Return (x, y) of the center of cell containing provided text 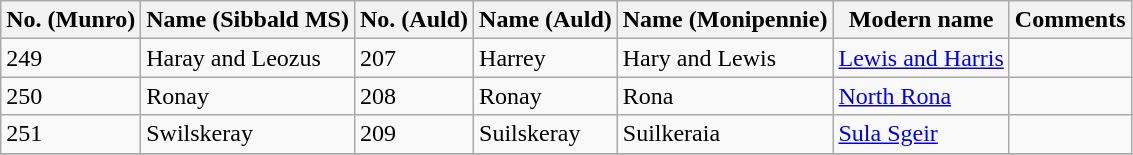
North Rona (921, 96)
Sula Sgeir (921, 134)
Modern name (921, 20)
207 (414, 58)
Name (Auld) (546, 20)
No. (Auld) (414, 20)
Swilskeray (248, 134)
251 (71, 134)
Name (Sibbald MS) (248, 20)
250 (71, 96)
Rona (725, 96)
Suilkeraia (725, 134)
Suilskeray (546, 134)
No. (Munro) (71, 20)
Lewis and Harris (921, 58)
209 (414, 134)
Haray and Leozus (248, 58)
Name (Monipennie) (725, 20)
Hary and Lewis (725, 58)
Harrey (546, 58)
Comments (1070, 20)
208 (414, 96)
249 (71, 58)
